For the text-containing cell, return its midpoint in (x, y) coordinate format. 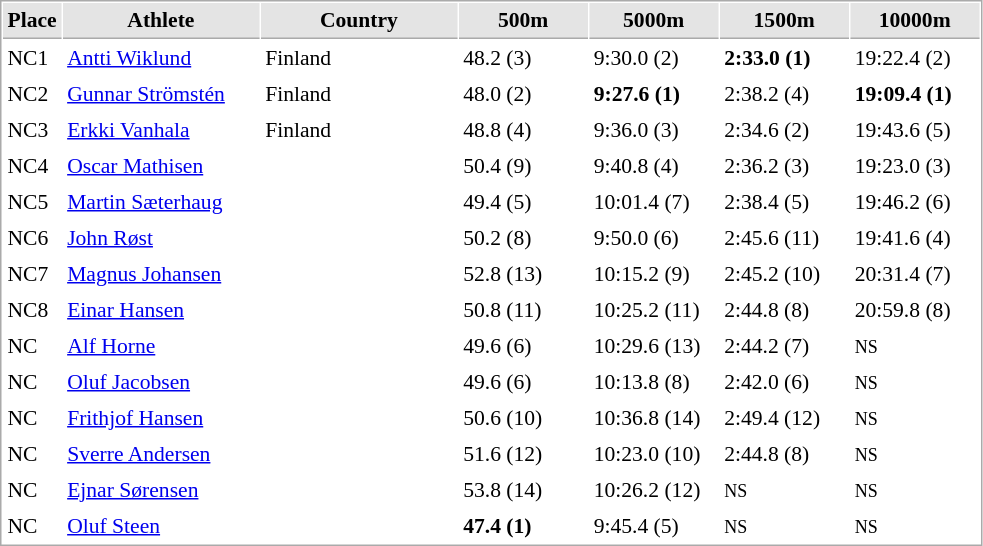
10:23.0 (10) (654, 453)
9:30.0 (2) (654, 57)
50.6 (10) (524, 417)
9:36.0 (3) (654, 129)
2:45.6 (11) (784, 237)
2:49.4 (12) (784, 417)
Einar Hansen (161, 309)
NC6 (32, 237)
9:40.8 (4) (654, 165)
2:36.2 (3) (784, 165)
NC1 (32, 57)
2:42.0 (6) (784, 381)
2:38.2 (4) (784, 93)
2:44.2 (7) (784, 345)
9:50.0 (6) (654, 237)
Oluf Jacobsen (161, 381)
19:22.4 (2) (914, 57)
9:27.6 (1) (654, 93)
5000m (654, 21)
20:59.8 (8) (914, 309)
2:45.2 (10) (784, 273)
19:46.2 (6) (914, 201)
10:26.2 (12) (654, 489)
2:38.4 (5) (784, 201)
10:13.8 (8) (654, 381)
19:09.4 (1) (914, 93)
NC2 (32, 93)
Erkki Vanhala (161, 129)
Magnus Johansen (161, 273)
Antti Wiklund (161, 57)
47.4 (1) (524, 525)
Frithjof Hansen (161, 417)
10000m (914, 21)
Country (359, 21)
Oluf Steen (161, 525)
9:45.4 (5) (654, 525)
Gunnar Strömstén (161, 93)
NC3 (32, 129)
NC7 (32, 273)
51.6 (12) (524, 453)
10:01.4 (7) (654, 201)
10:25.2 (11) (654, 309)
20:31.4 (7) (914, 273)
2:33.0 (1) (784, 57)
Place (32, 21)
Oscar Mathisen (161, 165)
50.2 (8) (524, 237)
49.4 (5) (524, 201)
19:23.0 (3) (914, 165)
19:43.6 (5) (914, 129)
NC5 (32, 201)
Martin Sæterhaug (161, 201)
500m (524, 21)
Alf Horne (161, 345)
2:34.6 (2) (784, 129)
52.8 (13) (524, 273)
19:41.6 (4) (914, 237)
NC8 (32, 309)
1500m (784, 21)
48.0 (2) (524, 93)
10:36.8 (14) (654, 417)
Sverre Andersen (161, 453)
48.2 (3) (524, 57)
Athlete (161, 21)
50.8 (11) (524, 309)
John Røst (161, 237)
NC4 (32, 165)
50.4 (9) (524, 165)
10:15.2 (9) (654, 273)
53.8 (14) (524, 489)
Ejnar Sørensen (161, 489)
10:29.6 (13) (654, 345)
48.8 (4) (524, 129)
